Return (x, y) of the center of cell containing provided text 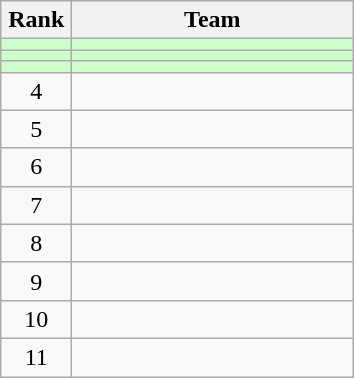
Team (212, 20)
11 (36, 357)
4 (36, 91)
Rank (36, 20)
9 (36, 281)
5 (36, 129)
8 (36, 243)
10 (36, 319)
6 (36, 167)
7 (36, 205)
